Scan for the cell matching the given text and deliver its (X, Y) coordinate at center. 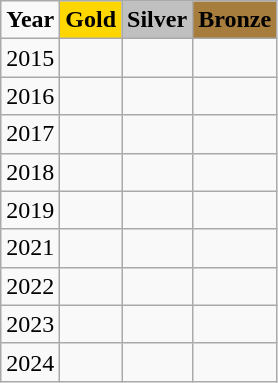
2021 (30, 248)
2016 (30, 96)
2018 (30, 172)
Bronze (235, 20)
2022 (30, 286)
Year (30, 20)
2015 (30, 58)
Silver (158, 20)
2023 (30, 324)
2017 (30, 134)
Gold (91, 20)
2024 (30, 362)
2019 (30, 210)
